Scan for the cell matching the given text and deliver its (x, y) coordinate at center. 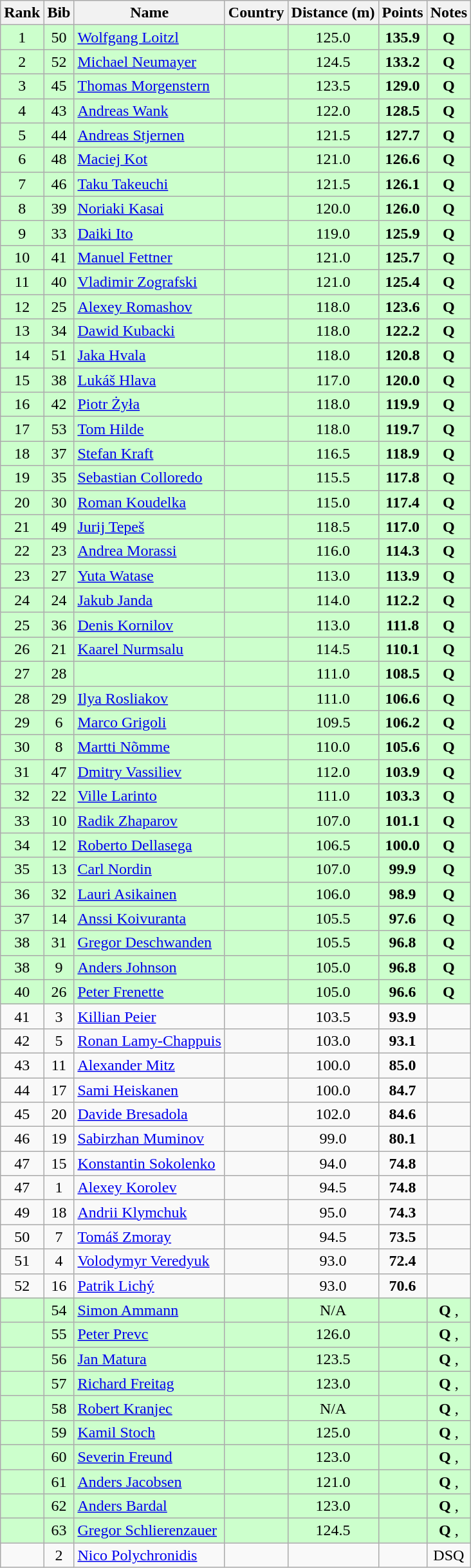
Tomáš Zmoray (149, 1237)
135.9 (403, 37)
57 (59, 1383)
106.0 (333, 894)
80.1 (403, 1139)
106.2 (403, 723)
102.0 (333, 1115)
Kamil Stoch (149, 1432)
Michael Neumayer (149, 62)
Anders Jacobsen (149, 1481)
Gregor Deschwanden (149, 943)
110.1 (403, 649)
126.6 (403, 160)
Lauri Asikainen (149, 894)
Killian Peier (149, 1016)
60 (59, 1457)
Noriaki Kasai (149, 208)
58 (59, 1408)
Jaka Hvala (149, 356)
Bib (59, 13)
Alexey Korolev (149, 1188)
111.8 (403, 624)
96.6 (403, 992)
114.5 (333, 649)
119.7 (403, 429)
Rank (22, 13)
85.0 (403, 1065)
74.3 (403, 1212)
118.9 (403, 453)
Wolfgang Loitzl (149, 37)
Patrik Lichý (149, 1286)
Roberto Dellasega (149, 845)
93.9 (403, 1016)
122.0 (333, 111)
Daiki Ito (149, 233)
103.3 (403, 796)
Country (256, 13)
53 (59, 429)
115.5 (333, 478)
54 (59, 1310)
114.0 (333, 600)
Distance (m) (333, 13)
72.4 (403, 1261)
Kaarel Nurmsalu (149, 649)
Denis Kornilov (149, 624)
133.2 (403, 62)
59 (59, 1432)
113.9 (403, 576)
112.2 (403, 600)
Jan Matura (149, 1359)
Ilya Rosliakov (149, 698)
98.9 (403, 894)
Yuta Watase (149, 576)
39 (59, 208)
116.5 (333, 453)
Piotr Żyła (149, 405)
103.5 (333, 1016)
62 (59, 1506)
Nico Polychronidis (149, 1555)
109.5 (333, 723)
110.0 (333, 747)
103.9 (403, 772)
56 (59, 1359)
125.7 (403, 257)
Points (403, 13)
117.4 (403, 502)
Carl Nordin (149, 870)
Volodymyr Veredyuk (149, 1261)
Roman Koudelka (149, 502)
106.6 (403, 698)
119.0 (333, 233)
Richard Freitag (149, 1383)
Notes (448, 13)
DSQ (448, 1555)
48 (59, 160)
101.1 (403, 821)
125.9 (403, 233)
123.6 (403, 307)
103.0 (333, 1041)
84.6 (403, 1115)
119.9 (403, 405)
Name (149, 13)
105.6 (403, 747)
93.1 (403, 1041)
Andrii Klymchuk (149, 1212)
Robert Kranjec (149, 1408)
99.9 (403, 870)
115.0 (333, 502)
Tom Hilde (149, 429)
122.2 (403, 331)
Anssi Koivuranta (149, 918)
125.4 (403, 282)
129.0 (403, 86)
Jakub Janda (149, 600)
63 (59, 1531)
Andrea Morassi (149, 551)
120.8 (403, 356)
Simon Ammann (149, 1310)
Martti Nõmme (149, 747)
Gregor Schlierenzauer (149, 1531)
Manuel Fettner (149, 257)
Dawid Kubacki (149, 331)
95.0 (333, 1212)
61 (59, 1481)
Davide Bresadola (149, 1115)
Ronan Lamy-Chappuis (149, 1041)
94.0 (333, 1163)
Taku Takeuchi (149, 184)
Andreas Wank (149, 111)
84.7 (403, 1090)
126.1 (403, 184)
Peter Frenette (149, 992)
112.0 (333, 772)
118.5 (333, 527)
Anders Bardal (149, 1506)
Dmitry Vassiliev (149, 772)
55 (59, 1335)
Ville Larinto (149, 796)
117.8 (403, 478)
108.5 (403, 673)
70.6 (403, 1286)
Radik Zhaparov (149, 821)
Alexander Mitz (149, 1065)
99.0 (333, 1139)
Lukáš Hlava (149, 380)
Andreas Stjernen (149, 135)
116.0 (333, 551)
Peter Prevc (149, 1335)
Vladimir Zografski (149, 282)
114.3 (403, 551)
127.7 (403, 135)
97.6 (403, 918)
Alexey Romashov (149, 307)
Sami Heiskanen (149, 1090)
Sabirzhan Muminov (149, 1139)
Maciej Kot (149, 160)
Marco Grigoli (149, 723)
Anders Johnson (149, 967)
73.5 (403, 1237)
Severin Freund (149, 1457)
Stefan Kraft (149, 453)
Thomas Morgenstern (149, 86)
Jurij Tepeš (149, 527)
106.5 (333, 845)
Sebastian Colloredo (149, 478)
128.5 (403, 111)
Konstantin Sokolenko (149, 1163)
